Output the (x, y) coordinate of the center of the cell containing the given text.  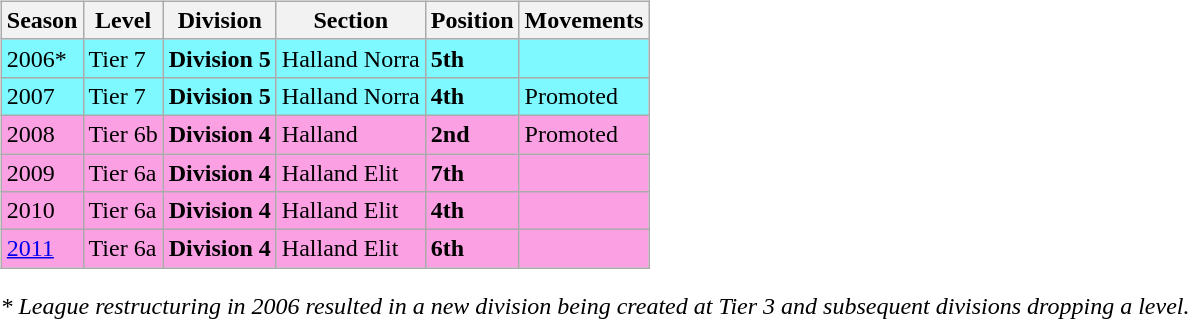
2008 (42, 134)
Section (350, 20)
7th (472, 173)
Level (123, 20)
Movements (584, 20)
2006* (42, 58)
6th (472, 249)
Division (220, 20)
2011 (42, 249)
Position (472, 20)
Season (42, 20)
2010 (42, 211)
2009 (42, 173)
Halland (350, 134)
Tier 6b (123, 134)
2nd (472, 134)
2007 (42, 96)
5th (472, 58)
